Identify which cell holds the provided text, then report its [X, Y] central coordinate. 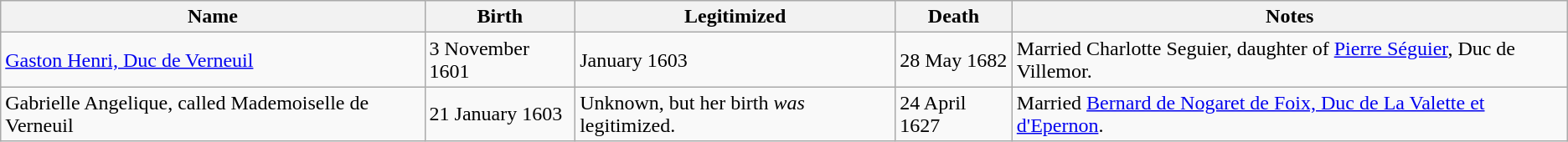
Unknown, but her birth was legitimized. [735, 114]
Gabrielle Angelique, called Mademoiselle de Verneuil [213, 114]
Legitimized [735, 17]
21 January 1603 [500, 114]
Name [213, 17]
Death [954, 17]
Birth [500, 17]
January 1603 [735, 60]
Gaston Henri, Duc de Verneuil [213, 60]
3 November 1601 [500, 60]
Married Charlotte Seguier, daughter of Pierre Séguier, Duc de Villemor. [1290, 60]
28 May 1682 [954, 60]
Married Bernard de Nogaret de Foix, Duc de La Valette et d'Epernon. [1290, 114]
24 April 1627 [954, 114]
Notes [1290, 17]
